Output the (x, y) coordinate of the center of the cell containing the given text.  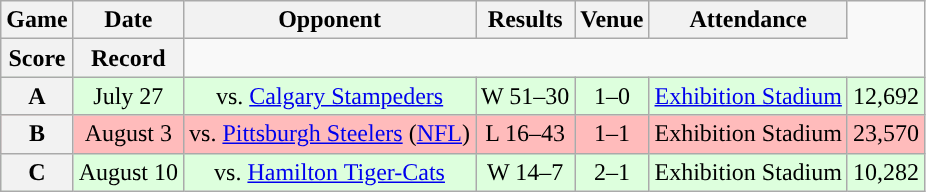
Score (37, 58)
Opponent (330, 20)
W 51–30 (526, 96)
vs. Pittsburgh Steelers (NFL) (330, 134)
August 10 (128, 172)
1–1 (612, 134)
1–0 (612, 96)
2–1 (612, 172)
vs. Hamilton Tiger-Cats (330, 172)
July 27 (128, 96)
B (37, 134)
Attendance (748, 20)
Record (128, 58)
August 3 (128, 134)
23,570 (886, 134)
Results (526, 20)
vs. Calgary Stampeders (330, 96)
Game (37, 20)
W 14–7 (526, 172)
Date (128, 20)
C (37, 172)
Venue (612, 20)
10,282 (886, 172)
A (37, 96)
L 16–43 (526, 134)
12,692 (886, 96)
